Search for the cell housing the specified text and yield its [x, y] center coordinate. 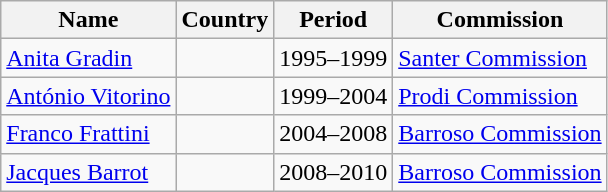
Jacques Barrot [88, 172]
Anita Gradin [88, 58]
2004–2008 [334, 134]
Country [225, 20]
Franco Frattini [88, 134]
1999–2004 [334, 96]
1995–1999 [334, 58]
António Vitorino [88, 96]
Commission [500, 20]
Prodi Commission [500, 96]
2008–2010 [334, 172]
Name [88, 20]
Period [334, 20]
Santer Commission [500, 58]
